Capture the cell that displays the provided text and extract its (x, y) central coordinate. 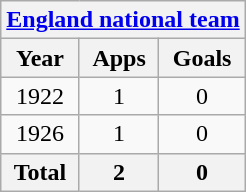
England national team (123, 20)
1926 (40, 134)
Apps (119, 58)
1922 (40, 96)
Total (40, 172)
Year (40, 58)
2 (119, 172)
Goals (202, 58)
